Capture the cell that displays the provided text and extract its [x, y] central coordinate. 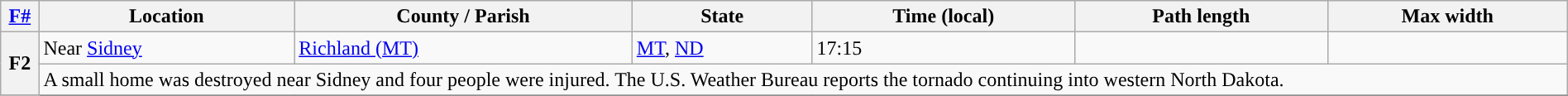
17:15 [943, 48]
Max width [1447, 17]
F# [20, 17]
Path length [1201, 17]
Near Sidney [167, 48]
Location [167, 17]
F2 [20, 64]
State [722, 17]
County / Parish [463, 17]
MT, ND [722, 48]
Time (local) [943, 17]
Richland (MT) [463, 48]
